Capture the cell that displays the provided text and extract its [X, Y] central coordinate. 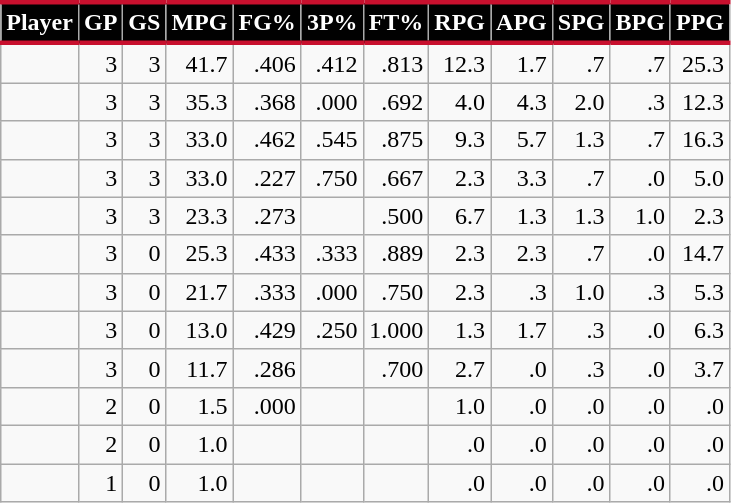
9.3 [460, 140]
3.3 [522, 178]
.667 [396, 178]
.889 [396, 254]
23.3 [200, 216]
13.0 [200, 330]
5.7 [522, 140]
SPG [581, 22]
21.7 [200, 292]
GP [100, 22]
.286 [267, 368]
.368 [267, 102]
.250 [332, 330]
3.7 [700, 368]
35.3 [200, 102]
6.3 [700, 330]
.412 [332, 63]
.429 [267, 330]
5.3 [700, 292]
6.7 [460, 216]
.545 [332, 140]
4.3 [522, 102]
RPG [460, 22]
1 [100, 483]
1.000 [396, 330]
FT% [396, 22]
4.0 [460, 102]
14.7 [700, 254]
.875 [396, 140]
GS [144, 22]
Player [40, 22]
BPG [640, 22]
16.3 [700, 140]
FG% [267, 22]
.462 [267, 140]
.433 [267, 254]
.700 [396, 368]
APG [522, 22]
.406 [267, 63]
5.0 [700, 178]
.500 [396, 216]
1.5 [200, 406]
MPG [200, 22]
.273 [267, 216]
11.7 [200, 368]
2.0 [581, 102]
PPG [700, 22]
3P% [332, 22]
2.7 [460, 368]
41.7 [200, 63]
.692 [396, 102]
.813 [396, 63]
.227 [267, 178]
